Extract the (X, Y) coordinate from the center of the cell holding the provided text.  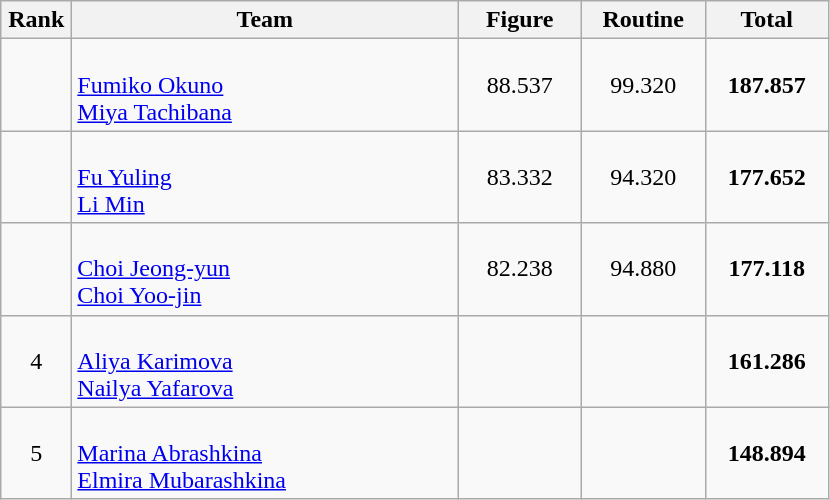
5 (36, 453)
177.652 (767, 177)
4 (36, 361)
Routine (643, 20)
Aliya KarimovaNailya Yafarova (265, 361)
94.880 (643, 269)
Fumiko OkunoMiya Tachibana (265, 85)
Marina AbrashkinaElmira Mubarashkina (265, 453)
99.320 (643, 85)
Figure (520, 20)
148.894 (767, 453)
Choi Jeong-yunChoi Yoo-jin (265, 269)
Fu YulingLi Min (265, 177)
Rank (36, 20)
Total (767, 20)
177.118 (767, 269)
94.320 (643, 177)
88.537 (520, 85)
Team (265, 20)
187.857 (767, 85)
82.238 (520, 269)
161.286 (767, 361)
83.332 (520, 177)
